For the text-containing cell, return its midpoint in (X, Y) coordinate format. 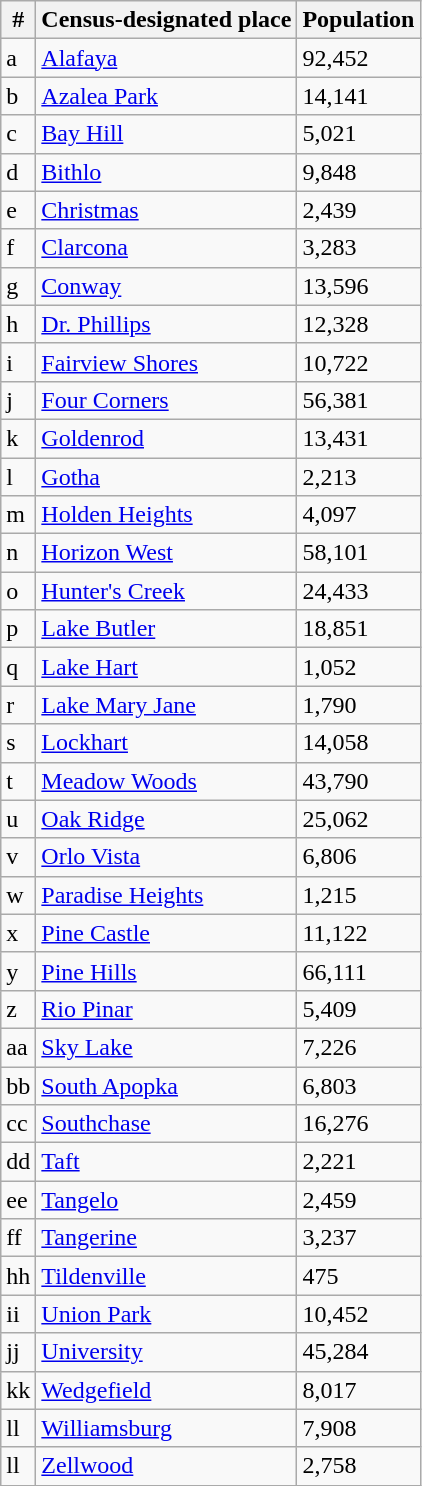
o (18, 591)
d (18, 172)
13,596 (358, 286)
p (18, 629)
Christmas (166, 210)
Hunter's Creek (166, 591)
g (18, 286)
5,409 (358, 1009)
Bay Hill (166, 134)
Lake Mary Jane (166, 705)
Conway (166, 286)
2,439 (358, 210)
l (18, 477)
16,276 (358, 1124)
ii (18, 1314)
Zellwood (166, 1466)
Goldenrod (166, 438)
14,141 (358, 96)
3,283 (358, 248)
v (18, 857)
18,851 (358, 629)
Lockhart (166, 743)
Clarcona (166, 248)
10,722 (358, 362)
Census-designated place (166, 20)
Population (358, 20)
jj (18, 1352)
Alafaya (166, 58)
1,790 (358, 705)
Pine Hills (166, 971)
58,101 (358, 553)
s (18, 743)
Meadow Woods (166, 781)
4,097 (358, 515)
hh (18, 1276)
n (18, 553)
2,758 (358, 1466)
h (18, 324)
i (18, 362)
1,215 (358, 895)
m (18, 515)
u (18, 819)
Wedgefield (166, 1390)
7,226 (358, 1047)
Oak Ridge (166, 819)
bb (18, 1085)
Williamsburg (166, 1428)
9,848 (358, 172)
c (18, 134)
t (18, 781)
q (18, 667)
Lake Butler (166, 629)
# (18, 20)
a (18, 58)
45,284 (358, 1352)
dd (18, 1162)
66,111 (358, 971)
w (18, 895)
Sky Lake (166, 1047)
Union Park (166, 1314)
Paradise Heights (166, 895)
Tangelo (166, 1200)
5,021 (358, 134)
x (18, 933)
Bithlo (166, 172)
11,122 (358, 933)
Fairview Shores (166, 362)
University (166, 1352)
24,433 (358, 591)
Tildenville (166, 1276)
56,381 (358, 400)
2,459 (358, 1200)
cc (18, 1124)
Four Corners (166, 400)
ee (18, 1200)
13,431 (358, 438)
475 (358, 1276)
10,452 (358, 1314)
b (18, 96)
Holden Heights (166, 515)
k (18, 438)
2,221 (358, 1162)
Azalea Park (166, 96)
South Apopka (166, 1085)
Southchase (166, 1124)
Horizon West (166, 553)
ff (18, 1238)
Tangerine (166, 1238)
6,806 (358, 857)
8,017 (358, 1390)
12,328 (358, 324)
r (18, 705)
j (18, 400)
z (18, 1009)
92,452 (358, 58)
Gotha (166, 477)
e (18, 210)
kk (18, 1390)
Orlo Vista (166, 857)
Taft (166, 1162)
2,213 (358, 477)
Rio Pinar (166, 1009)
25,062 (358, 819)
aa (18, 1047)
43,790 (358, 781)
f (18, 248)
1,052 (358, 667)
7,908 (358, 1428)
Lake Hart (166, 667)
Pine Castle (166, 933)
y (18, 971)
Dr. Phillips (166, 324)
14,058 (358, 743)
6,803 (358, 1085)
3,237 (358, 1238)
